Scan for the cell matching the given text and deliver its [x, y] coordinate at center. 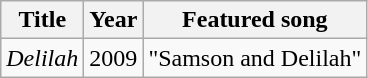
2009 [114, 58]
Title [42, 20]
"Samson and Delilah" [255, 58]
Featured song [255, 20]
Year [114, 20]
Delilah [42, 58]
